Scan for the cell matching the given text and deliver its (X, Y) coordinate at center. 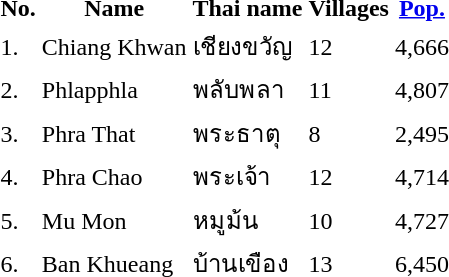
Phra That (114, 133)
8 (348, 133)
พลับพลา (248, 90)
Phlapphla (114, 90)
Phra Chao (114, 176)
พระธาตุ (248, 133)
Mu Mon (114, 220)
เชียงขวัญ (248, 46)
พระเจ้า (248, 176)
11 (348, 90)
10 (348, 220)
หมูม้น (248, 220)
Chiang Khwan (114, 46)
